Return the [x, y] coordinate for the center point of the cell that contains the specified text.  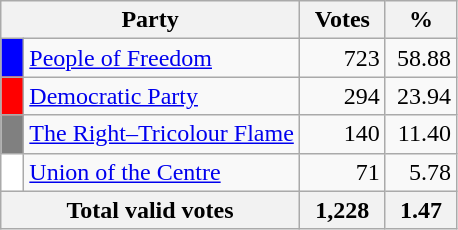
23.94 [420, 96]
People of Freedom [162, 58]
58.88 [420, 58]
Democratic Party [162, 96]
140 [342, 134]
Union of the Centre [162, 172]
5.78 [420, 172]
Votes [342, 20]
723 [342, 58]
11.40 [420, 134]
Total valid votes [150, 210]
Party [150, 20]
1,228 [342, 210]
294 [342, 96]
71 [342, 172]
1.47 [420, 210]
The Right–Tricolour Flame [162, 134]
% [420, 20]
